Output the [x, y] coordinate of the center of the cell containing the given text.  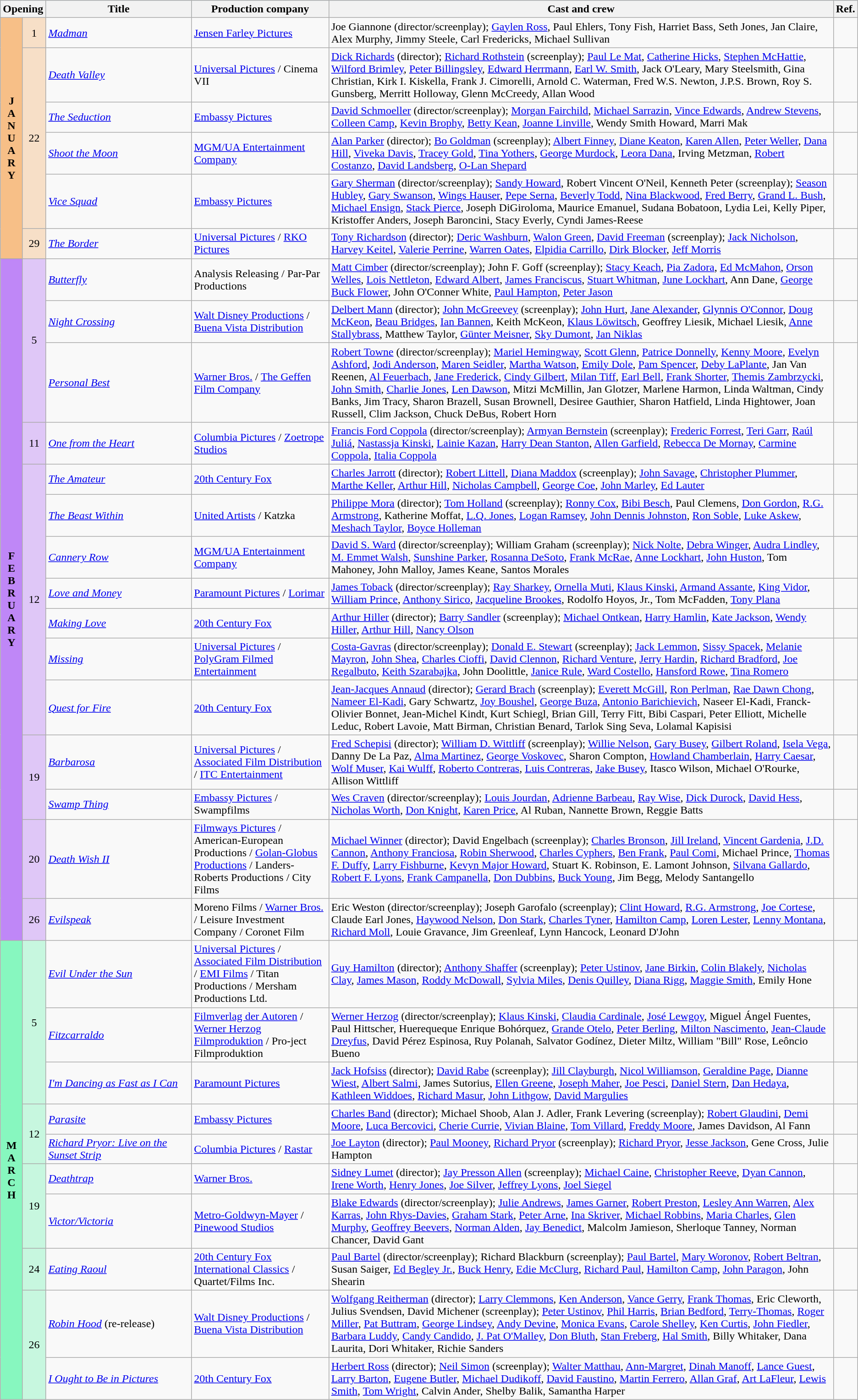
Metro-Goldwyn-Mayer / Pinewood Studios [260, 1221]
Universal Pictures / Associated Film Distribution / ITC Entertainment [260, 762]
Death Valley [119, 75]
11 [34, 443]
Joe Layton (director); Paul Mooney, Richard Pryor (screenplay); Richard Pryor, Jesse Jackson, Gene Cross, Julie Hampton [581, 1149]
Warner Bros. [260, 1178]
Title [119, 9]
Warner Bros. / The Geffen Film Company [260, 382]
Madman [119, 33]
One from the Heart [119, 443]
Cast and crew [581, 9]
The Amateur [119, 479]
Swamp Thing [119, 804]
Eating Raoul [119, 1269]
Evil Under the Sun [119, 974]
Columbia Pictures / Zoetrope Studios [260, 443]
MARCH [12, 1170]
Ref. [845, 9]
FEBRUARY [12, 599]
Paramount Pictures [260, 1083]
Production company [260, 9]
Moreno Films / Warner Bros. / Leisure Investment Company / Coronet Film [260, 919]
20 [34, 859]
Quest for Fire [119, 707]
Parasite [119, 1119]
Filmverlag der Autoren / Werner Herzog Filmproduktion / Pro-ject Filmproduktion [260, 1034]
Richard Pryor: Live on the Sunset Strip [119, 1149]
Universal Pictures / Cinema VII [260, 75]
United Artists / Katzka [260, 515]
Universal Pictures / PolyGram Filmed Entertainment [260, 659]
Victor/Victoria [119, 1221]
Opening [23, 9]
Filmways Pictures / American-European Productions / Golan-Globus Productions / Landers-Roberts Productions / City Films [260, 859]
Arthur Hiller (director); Barry Sandler (screenplay); Michael Ontkean, Harry Hamlin, Kate Jackson, Wendy Hiller, Arthur Hill, Nancy Olson [581, 623]
24 [34, 1269]
Barbarosa [119, 762]
Universal Pictures / RKO Pictures [260, 244]
Robin Hood (re-release) [119, 1324]
Making Love [119, 623]
JANUARY [12, 138]
22 [34, 138]
Deathtrap [119, 1178]
20th Century Fox International Classics / Quartet/Films Inc. [260, 1269]
Shoot the Moon [119, 153]
Embassy Pictures / Swampfilms [260, 804]
Butterfly [119, 279]
The Seduction [119, 117]
Evilspeak [119, 919]
Missing [119, 659]
Cannery Row [119, 558]
I Ought to Be in Pictures [119, 1378]
The Border [119, 244]
Personal Best [119, 382]
29 [34, 244]
Universal Pictures / Associated Film Distribution / EMI Films / Titan Productions / Mersham Productions Ltd. [260, 974]
Jensen Farley Pictures [260, 33]
Analysis Releasing / Par-Par Productions [260, 279]
Vice Squad [119, 202]
Paramount Pictures / Lorimar [260, 594]
I'm Dancing as Fast as I Can [119, 1083]
Death Wish II [119, 859]
Fitzcarraldo [119, 1034]
Night Crossing [119, 322]
1 [34, 33]
Columbia Pictures / Rastar [260, 1149]
The Beast Within [119, 515]
Love and Money [119, 594]
